For the text-containing cell, return its midpoint in [X, Y] coordinate format. 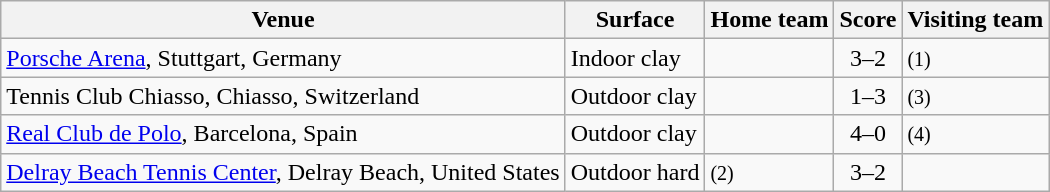
Tennis Club Chiasso, Chiasso, Switzerland [283, 96]
Score [868, 20]
Real Club de Polo, Barcelona, Spain [283, 134]
Indoor clay [635, 58]
(3) [976, 96]
Delray Beach Tennis Center, Delray Beach, United States [283, 172]
Surface [635, 20]
Porsche Arena, Stuttgart, Germany [283, 58]
(1) [976, 58]
4–0 [868, 134]
(2) [770, 172]
Home team [770, 20]
Outdoor hard [635, 172]
1–3 [868, 96]
Visiting team [976, 20]
(4) [976, 134]
Venue [283, 20]
